Return [x, y] of the center of cell containing provided text 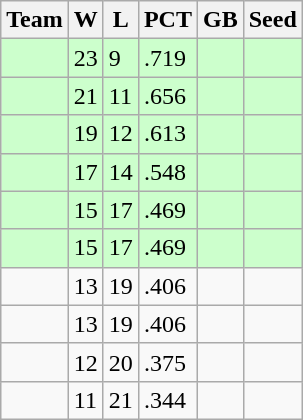
14 [120, 172]
W [86, 20]
.375 [168, 362]
GB [220, 20]
.719 [168, 58]
PCT [168, 20]
L [120, 20]
9 [120, 58]
Team [35, 20]
23 [86, 58]
20 [120, 362]
.548 [168, 172]
.613 [168, 134]
.344 [168, 400]
.656 [168, 96]
Seed [272, 20]
